Find where the given text appears and provide that cell's center as [X, Y] coordinate. 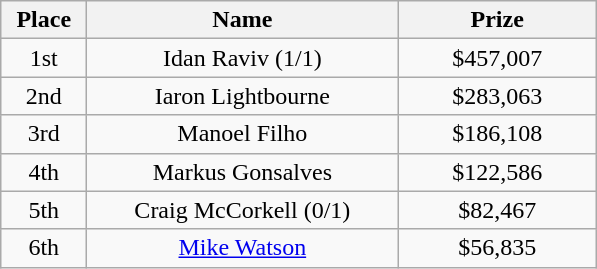
4th [44, 172]
$82,467 [498, 210]
2nd [44, 96]
Idan Raviv (1/1) [242, 58]
1st [44, 58]
Markus Gonsalves [242, 172]
$56,835 [498, 248]
Craig McCorkell (0/1) [242, 210]
6th [44, 248]
Mike Watson [242, 248]
Manoel Filho [242, 134]
Iaron Lightbourne [242, 96]
Prize [498, 20]
$186,108 [498, 134]
$122,586 [498, 172]
Name [242, 20]
3rd [44, 134]
5th [44, 210]
$457,007 [498, 58]
$283,063 [498, 96]
Place [44, 20]
